Capture the cell that displays the provided text and extract its (X, Y) central coordinate. 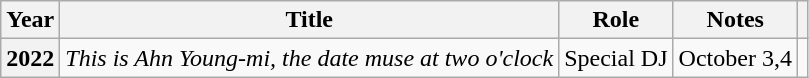
Notes (735, 20)
Title (310, 20)
This is Ahn Young-mi, the date muse at two o'clock (310, 58)
Year (30, 20)
Special DJ (616, 58)
2022 (30, 58)
October 3,4 (735, 58)
Role (616, 20)
